From the cell containing the given text, extract its center point as [x, y] coordinate. 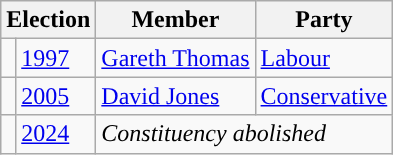
Constituency abolished [244, 134]
Member [176, 20]
2005 [56, 96]
Gareth Thomas [176, 58]
2024 [56, 134]
Conservative [324, 96]
1997 [56, 58]
Party [324, 20]
Labour [324, 58]
Election [48, 20]
David Jones [176, 96]
